Scan for the cell matching the given text and deliver its (X, Y) coordinate at center. 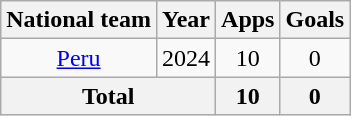
Peru (79, 58)
Year (186, 20)
Apps (248, 20)
Total (108, 96)
Goals (315, 20)
2024 (186, 58)
National team (79, 20)
